Determine the (x, y) coordinate at the center of the cell enclosing the given text.  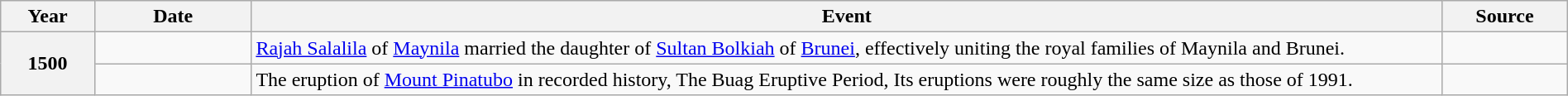
1500 (48, 64)
Event (847, 17)
Date (172, 17)
Rajah Salalila of Maynila married the daughter of Sultan Bolkiah of Brunei, effectively uniting the royal families of Maynila and Brunei. (847, 48)
Source (1505, 17)
Year (48, 17)
The eruption of Mount Pinatubo in recorded history, The Buag Eruptive Period, Its eruptions were roughly the same size as those of 1991. (847, 79)
